Provide the (X, Y) coordinate of the cell's center where the given text is located.  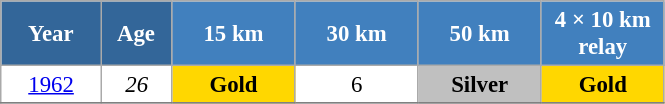
Age (136, 34)
6 (356, 85)
Silver (480, 85)
50 km (480, 34)
30 km (356, 34)
26 (136, 85)
15 km (234, 34)
4 × 10 km relay (602, 34)
1962 (52, 85)
Year (52, 34)
